Detect which cell encompasses the target text, then output its [X, Y] center coordinate. 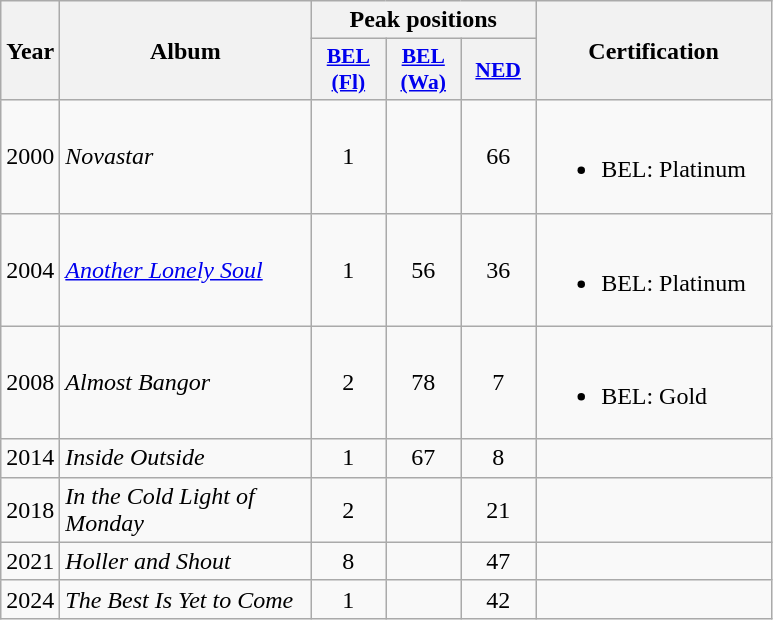
2004 [30, 270]
7 [498, 382]
Inside Outside [186, 458]
78 [424, 382]
Year [30, 50]
The Best Is Yet to Come [186, 599]
Holler and Shout [186, 561]
2008 [30, 382]
Novastar [186, 156]
67 [424, 458]
Another Lonely Soul [186, 270]
Certification [654, 50]
42 [498, 599]
2024 [30, 599]
BEL: Gold [654, 382]
NED [498, 70]
2014 [30, 458]
21 [498, 510]
56 [424, 270]
Almost Bangor [186, 382]
Peak positions [424, 20]
BEL (Fl) [348, 70]
2018 [30, 510]
In the Cold Light of Monday [186, 510]
BEL (Wa) [424, 70]
66 [498, 156]
2000 [30, 156]
Album [186, 50]
2021 [30, 561]
47 [498, 561]
36 [498, 270]
